Pinpoint the cell where the given text exists, returning its (x, y) midpoint coordinate. 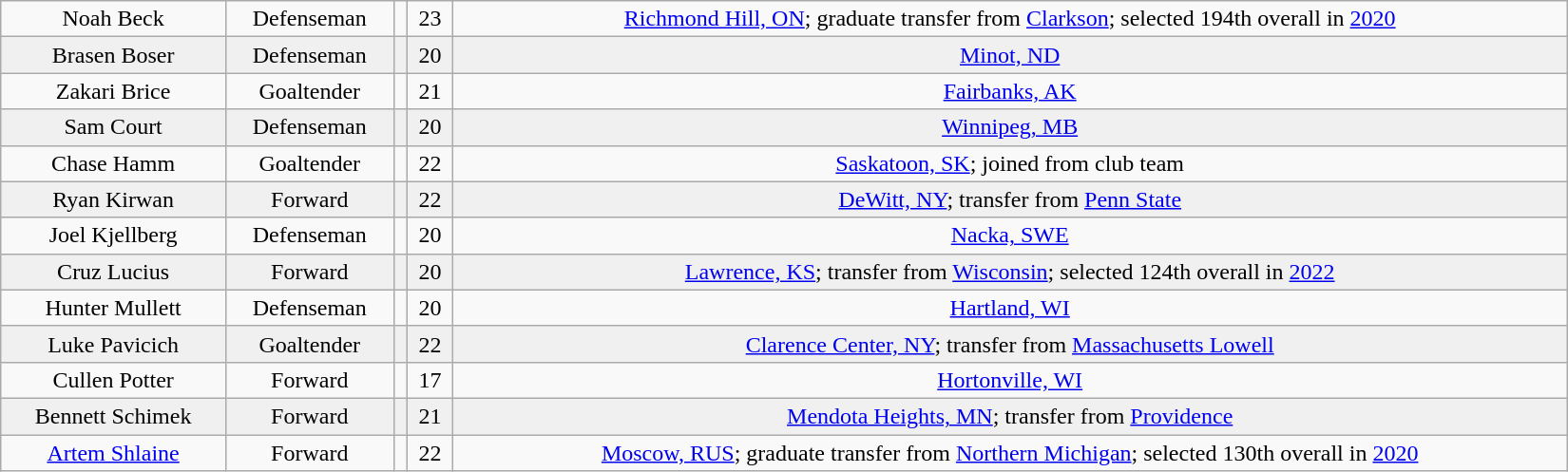
17 (430, 380)
Cruz Lucius (114, 272)
Richmond Hill, ON; graduate transfer from Clarkson; selected 194th overall in 2020 (1009, 19)
Fairbanks, AK (1009, 91)
Luke Pavicich (114, 344)
Cullen Potter (114, 380)
Winnipeg, MB (1009, 127)
Brasen Boser (114, 55)
Minot, ND (1009, 55)
Bennett Schimek (114, 416)
Hortonville, WI (1009, 380)
Nacka, SWE (1009, 236)
Mendota Heights, MN; transfer from Providence (1009, 416)
Saskatoon, SK; joined from club team (1009, 163)
Ryan Kirwan (114, 199)
DeWitt, NY; transfer from Penn State (1009, 199)
Zakari Brice (114, 91)
Chase Hamm (114, 163)
Moscow, RUS; graduate transfer from Northern Michigan; selected 130th overall in 2020 (1009, 453)
Joel Kjellberg (114, 236)
Hunter Mullett (114, 308)
23 (430, 19)
Artem Shlaine (114, 453)
Hartland, WI (1009, 308)
Noah Beck (114, 19)
Lawrence, KS; transfer from Wisconsin; selected 124th overall in 2022 (1009, 272)
Clarence Center, NY; transfer from Massachusetts Lowell (1009, 344)
Sam Court (114, 127)
